Scan for the cell matching the given text and deliver its [X, Y] coordinate at center. 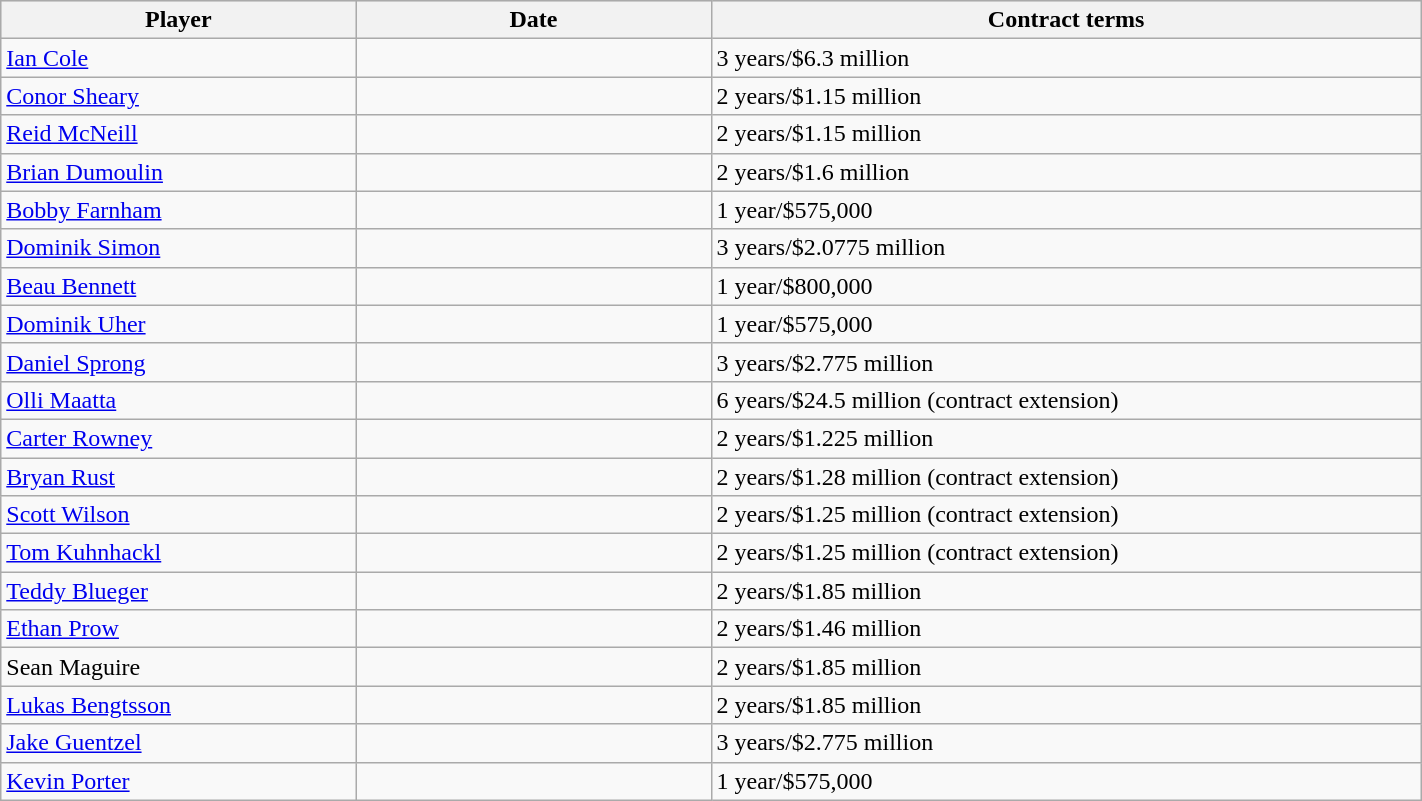
Player [178, 20]
Tom Kuhnhackl [178, 553]
Dominik Uher [178, 324]
1 year/$800,000 [1066, 286]
Carter Rowney [178, 438]
3 years/$2.0775 million [1066, 248]
3 years/$6.3 million [1066, 58]
2 years/$1.6 million [1066, 172]
Teddy Blueger [178, 591]
Brian Dumoulin [178, 172]
Ian Cole [178, 58]
Olli Maatta [178, 400]
6 years/$24.5 million (contract extension) [1066, 400]
2 years/$1.46 million [1066, 629]
Sean Maguire [178, 667]
Kevin Porter [178, 781]
Contract terms [1066, 20]
Jake Guentzel [178, 743]
Reid McNeill [178, 134]
Conor Sheary [178, 96]
Lukas Bengtsson [178, 705]
Daniel Sprong [178, 362]
Date [534, 20]
2 years/$1.225 million [1066, 438]
2 years/$1.28 million (contract extension) [1066, 477]
Bobby Farnham [178, 210]
Bryan Rust [178, 477]
Dominik Simon [178, 248]
Ethan Prow [178, 629]
Scott Wilson [178, 515]
Beau Bennett [178, 286]
